Output the (x, y) coordinate of the center of the cell containing the given text.  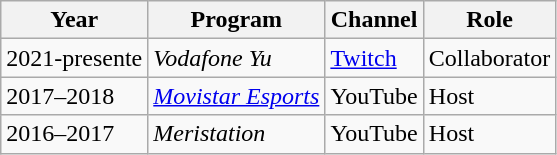
2021-presente (74, 58)
2016–2017 (74, 134)
Channel (374, 20)
Meristation (236, 134)
Collaborator (489, 58)
Twitch (374, 58)
Vodafone Yu (236, 58)
Program (236, 20)
Movistar Esports (236, 96)
2017–2018 (74, 96)
Year (74, 20)
Role (489, 20)
